Provide the [x, y] coordinate of the cell's center where the given text is located.  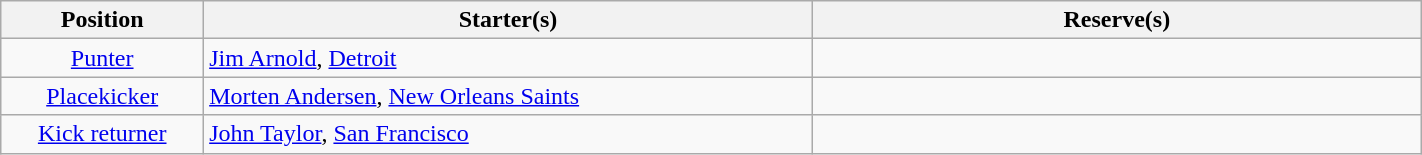
Punter [102, 58]
John Taylor, San Francisco [508, 134]
Starter(s) [508, 20]
Jim Arnold, Detroit [508, 58]
Placekicker [102, 96]
Kick returner [102, 134]
Reserve(s) [1116, 20]
Morten Andersen, New Orleans Saints [508, 96]
Position [102, 20]
